Determine the (X, Y) coordinate at the center of the cell enclosing the given text.  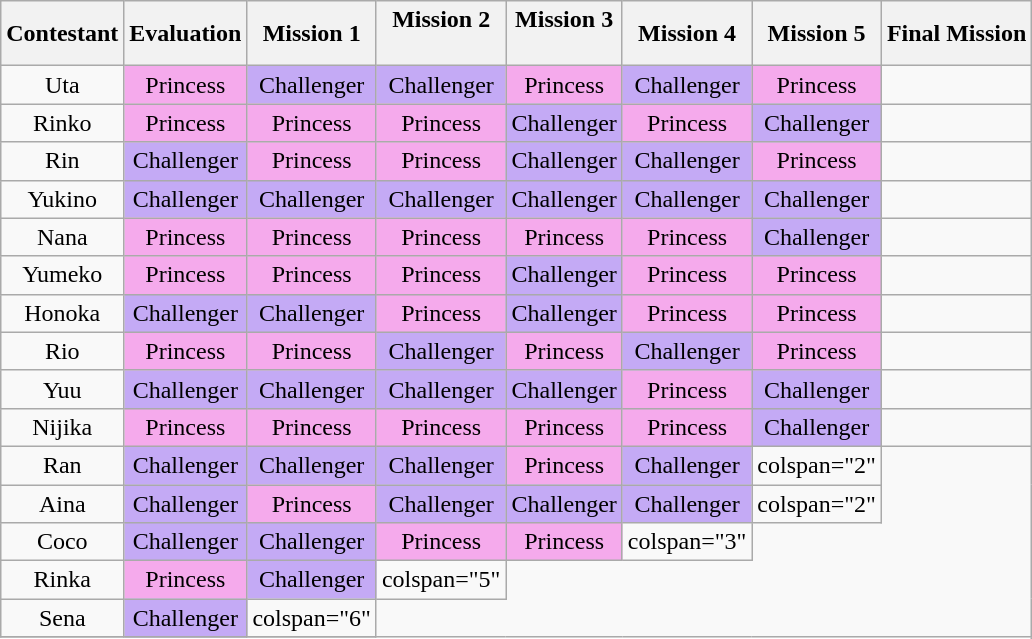
Sena (62, 618)
Mission 5 (817, 34)
Rinko (62, 123)
Aina (62, 503)
Rinka (62, 580)
Yuu (62, 389)
colspan="3" (687, 542)
Mission 3 (564, 34)
Ran (62, 465)
Nana (62, 237)
Rin (62, 161)
Rio (62, 351)
Final Mission (956, 34)
Mission 2 (441, 34)
Yumeko (62, 275)
Nijika (62, 427)
Yukino (62, 199)
colspan="5" (441, 580)
Honoka (62, 313)
colspan="6" (312, 618)
Coco (62, 542)
Uta (62, 85)
Evaluation (186, 34)
Mission 1 (312, 34)
Mission 4 (687, 34)
Contestant (62, 34)
